From the cell containing the given text, extract its center point as [x, y] coordinate. 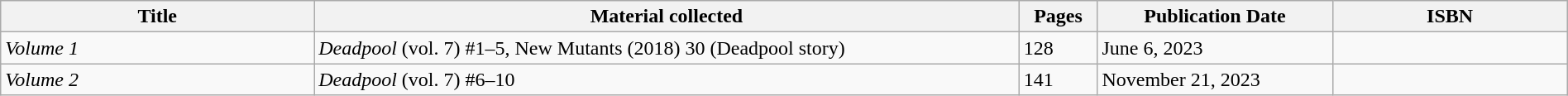
Publication Date [1215, 17]
Material collected [667, 17]
Deadpool (vol. 7) #1–5, New Mutants (2018) 30 (Deadpool story) [667, 48]
November 21, 2023 [1215, 79]
ISBN [1450, 17]
June 6, 2023 [1215, 48]
Deadpool (vol. 7) #6–10 [667, 79]
Volume 1 [157, 48]
128 [1059, 48]
Volume 2 [157, 79]
Title [157, 17]
141 [1059, 79]
Pages [1059, 17]
